Pinpoint the cell where the given text exists, returning its (x, y) midpoint coordinate. 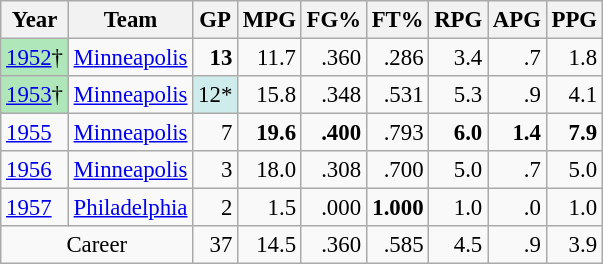
3.4 (458, 58)
18.0 (270, 170)
.793 (398, 133)
1957 (35, 208)
GP (216, 20)
MPG (270, 20)
6.0 (458, 133)
PPG (574, 20)
Philadelphia (130, 208)
Career (97, 245)
3.9 (574, 245)
4.1 (574, 95)
.0 (518, 208)
19.6 (270, 133)
1952† (35, 58)
Team (130, 20)
11.7 (270, 58)
.000 (334, 208)
12* (216, 95)
1953† (35, 95)
15.8 (270, 95)
1.000 (398, 208)
RPG (458, 20)
14.5 (270, 245)
7 (216, 133)
1.8 (574, 58)
Year (35, 20)
.531 (398, 95)
3 (216, 170)
5.3 (458, 95)
4.5 (458, 245)
37 (216, 245)
1956 (35, 170)
.400 (334, 133)
1.5 (270, 208)
1.4 (518, 133)
FT% (398, 20)
.348 (334, 95)
APG (518, 20)
13 (216, 58)
.585 (398, 245)
.286 (398, 58)
FG% (334, 20)
1955 (35, 133)
7.9 (574, 133)
.308 (334, 170)
.700 (398, 170)
2 (216, 208)
